Capture the cell that displays the provided text and extract its (X, Y) central coordinate. 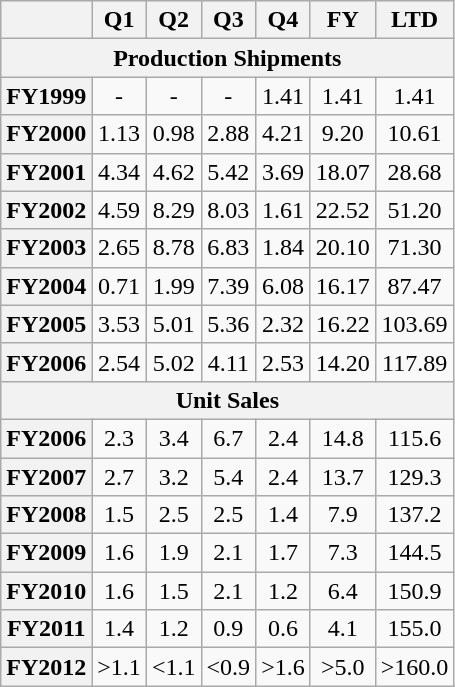
>1.6 (284, 667)
<1.1 (174, 667)
7.9 (342, 515)
3.4 (174, 438)
20.10 (342, 248)
FY1999 (46, 96)
FY2000 (46, 134)
87.47 (414, 286)
2.88 (228, 134)
8.78 (174, 248)
1.84 (284, 248)
28.68 (414, 172)
13.7 (342, 477)
LTD (414, 20)
18.07 (342, 172)
4.11 (228, 362)
5.01 (174, 324)
8.29 (174, 210)
Production Shipments (228, 58)
7.39 (228, 286)
5.02 (174, 362)
FY2008 (46, 515)
2.65 (120, 248)
5.36 (228, 324)
3.53 (120, 324)
103.69 (414, 324)
2.7 (120, 477)
Unit Sales (228, 400)
FY2012 (46, 667)
FY2003 (46, 248)
FY2004 (46, 286)
Q3 (228, 20)
0.6 (284, 629)
14.20 (342, 362)
FY2001 (46, 172)
6.83 (228, 248)
3.69 (284, 172)
FY2010 (46, 591)
Q4 (284, 20)
3.2 (174, 477)
51.20 (414, 210)
22.52 (342, 210)
5.42 (228, 172)
0.9 (228, 629)
4.34 (120, 172)
>1.1 (120, 667)
1.13 (120, 134)
1.9 (174, 553)
150.9 (414, 591)
14.8 (342, 438)
Q1 (120, 20)
0.71 (120, 286)
1.99 (174, 286)
4.59 (120, 210)
16.22 (342, 324)
10.61 (414, 134)
4.62 (174, 172)
6.08 (284, 286)
71.30 (414, 248)
137.2 (414, 515)
2.53 (284, 362)
0.98 (174, 134)
4.21 (284, 134)
2.54 (120, 362)
16.17 (342, 286)
FY2011 (46, 629)
6.4 (342, 591)
>5.0 (342, 667)
4.1 (342, 629)
1.7 (284, 553)
8.03 (228, 210)
FY2007 (46, 477)
>160.0 (414, 667)
5.4 (228, 477)
FY (342, 20)
FY2005 (46, 324)
Q2 (174, 20)
1.61 (284, 210)
<0.9 (228, 667)
9.20 (342, 134)
117.89 (414, 362)
115.6 (414, 438)
7.3 (342, 553)
6.7 (228, 438)
129.3 (414, 477)
FY2002 (46, 210)
2.32 (284, 324)
2.3 (120, 438)
155.0 (414, 629)
FY2009 (46, 553)
144.5 (414, 553)
